From the cell containing the given text, extract its center point as [x, y] coordinate. 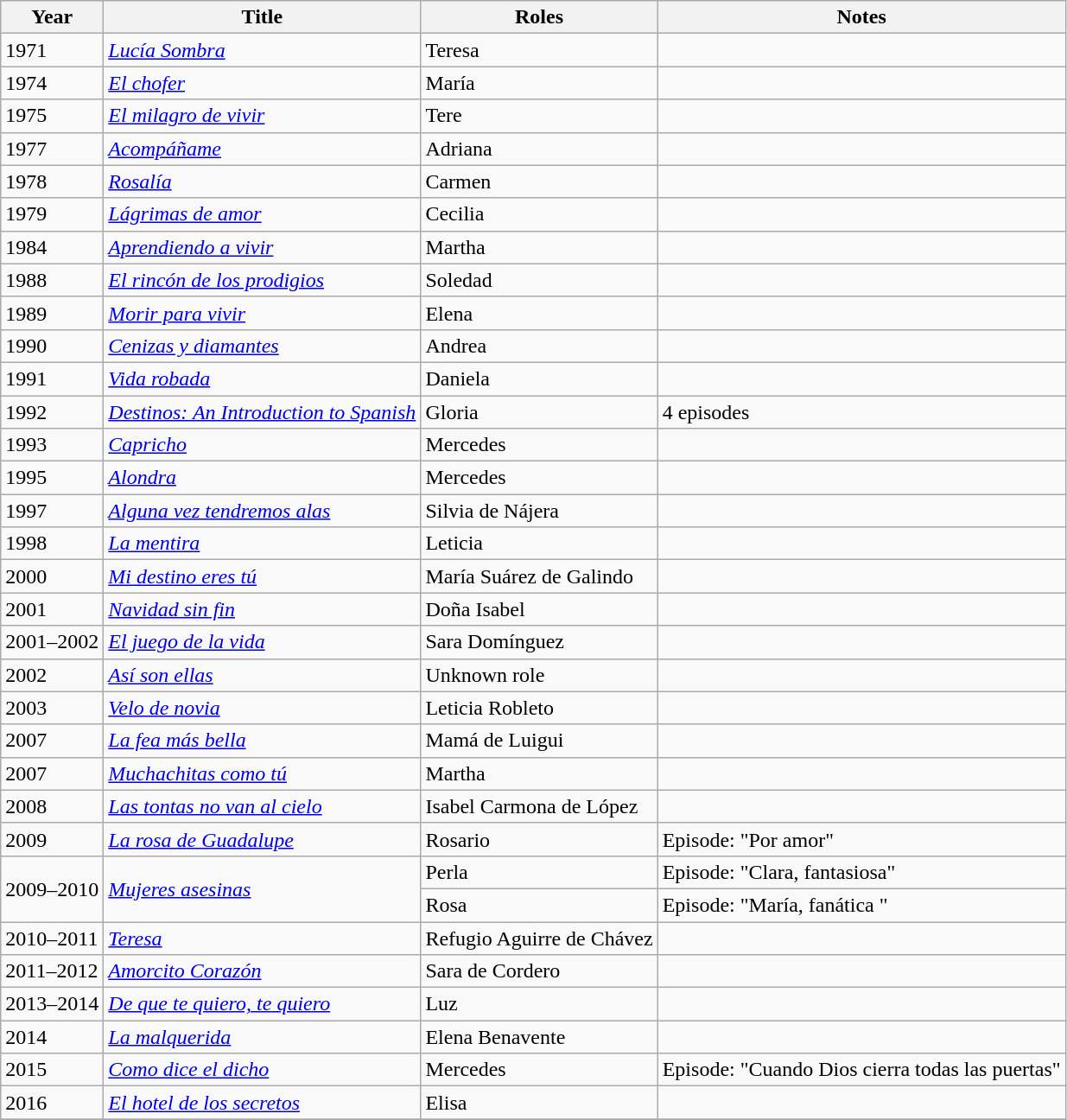
El rincón de los prodigios [263, 280]
1975 [52, 116]
1997 [52, 511]
Andrea [539, 346]
2009 [52, 839]
Las tontas no van al cielo [263, 806]
Daniela [539, 379]
Refugio Aguirre de Chávez [539, 938]
Luz [539, 1004]
Muchachitas como tú [263, 773]
2010–2011 [52, 938]
Soledad [539, 280]
Adriana [539, 149]
Tere [539, 116]
2015 [52, 1070]
Lágrimas de amor [263, 214]
2009–2010 [52, 888]
Isabel Carmona de López [539, 806]
Capricho [263, 445]
Rosa [539, 905]
Sara Domínguez [539, 642]
La malquerida [263, 1037]
Rosario [539, 839]
Mujeres asesinas [263, 888]
Elena [539, 313]
1971 [52, 50]
Así son ellas [263, 675]
Alguna vez tendremos alas [263, 511]
Carmen [539, 181]
De que te quiero, te quiero [263, 1004]
Destinos: An Introduction to Spanish [263, 412]
Como dice el dicho [263, 1070]
Episode: "Clara, fantasiosa" [861, 872]
Year [52, 17]
2002 [52, 675]
1977 [52, 149]
Acompáñame [263, 149]
1984 [52, 247]
2014 [52, 1037]
Mi destino eres tú [263, 576]
El chofer [263, 83]
Episode: "María, fanática " [861, 905]
María Suárez de Galindo [539, 576]
La rosa de Guadalupe [263, 839]
María [539, 83]
Amorcito Corazón [263, 971]
Unknown role [539, 675]
1974 [52, 83]
1990 [52, 346]
1989 [52, 313]
El hotel de los secretos [263, 1103]
Vida robada [263, 379]
Aprendiendo a vivir [263, 247]
2001 [52, 609]
1995 [52, 478]
1988 [52, 280]
Mamá de Luigui [539, 741]
Lucía Sombra [263, 50]
2008 [52, 806]
Episode: "Cuando Dios cierra todas las puertas" [861, 1070]
Leticia Robleto [539, 708]
Doña Isabel [539, 609]
2013–2014 [52, 1004]
Velo de novia [263, 708]
2016 [52, 1103]
Morir para vivir [263, 313]
Cenizas y diamantes [263, 346]
1993 [52, 445]
Roles [539, 17]
1992 [52, 412]
Rosalía [263, 181]
1978 [52, 181]
2003 [52, 708]
1979 [52, 214]
1998 [52, 544]
Title [263, 17]
La fea más bella [263, 741]
Perla [539, 872]
Alondra [263, 478]
2011–2012 [52, 971]
Silvia de Nájera [539, 511]
Sara de Cordero [539, 971]
Leticia [539, 544]
Navidad sin fin [263, 609]
Episode: "Por amor" [861, 839]
La mentira [263, 544]
El juego de la vida [263, 642]
1991 [52, 379]
2001–2002 [52, 642]
4 episodes [861, 412]
Notes [861, 17]
Gloria [539, 412]
2000 [52, 576]
Elisa [539, 1103]
El milagro de vivir [263, 116]
Elena Benavente [539, 1037]
Cecilia [539, 214]
